Return [X, Y] of the center of cell containing provided text 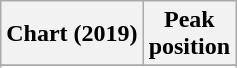
Peakposition [189, 34]
Chart (2019) [72, 34]
